Find where the given text appears and provide that cell's center as [X, Y] coordinate. 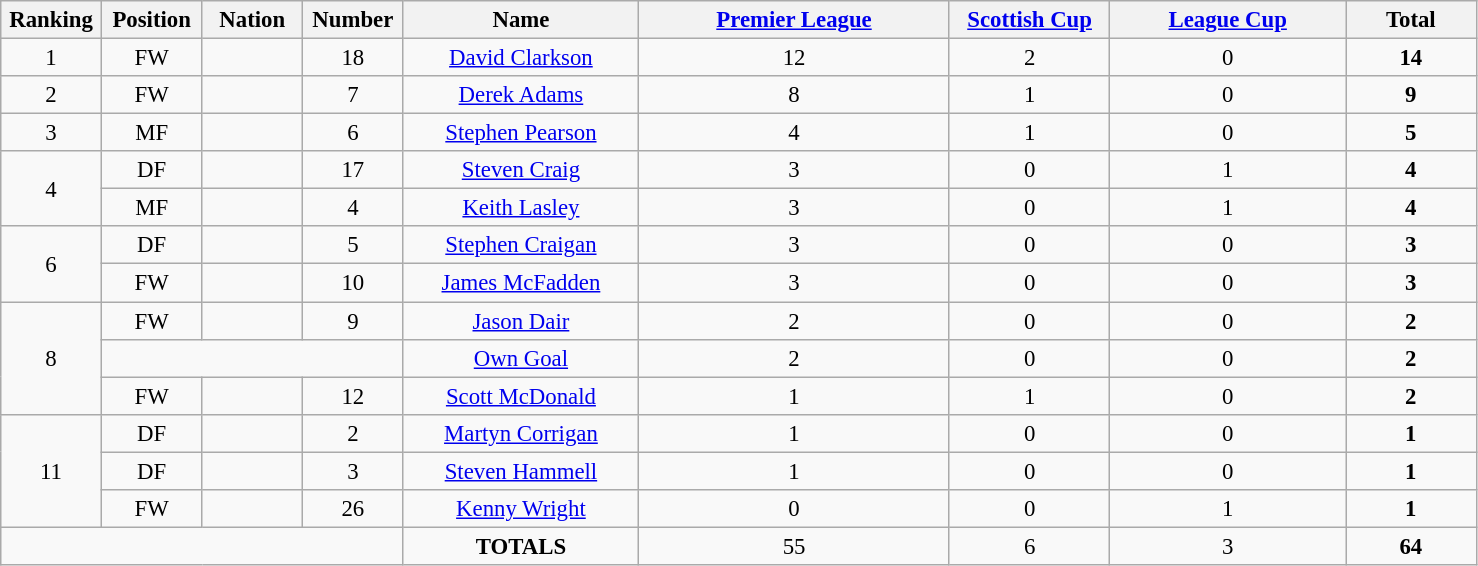
Steven Hammell [521, 471]
18 [354, 58]
Martyn Corrigan [521, 433]
James McFadden [521, 283]
David Clarkson [521, 58]
Name [521, 20]
Derek Adams [521, 95]
Stephen Pearson [521, 133]
Position [152, 20]
Scott McDonald [521, 396]
Kenny Wright [521, 509]
Keith Lasley [521, 208]
Stephen Craigan [521, 245]
Own Goal [521, 358]
10 [354, 283]
Nation [252, 20]
64 [1412, 546]
Premier League [794, 20]
Steven Craig [521, 170]
Total [1412, 20]
TOTALS [521, 546]
League Cup [1228, 20]
17 [354, 170]
14 [1412, 58]
Ranking [52, 20]
26 [354, 509]
Jason Dair [521, 321]
7 [354, 95]
Number [354, 20]
11 [52, 470]
55 [794, 546]
Scottish Cup [1030, 20]
